Locate the cell with the specified text and output its [x, y] center coordinate. 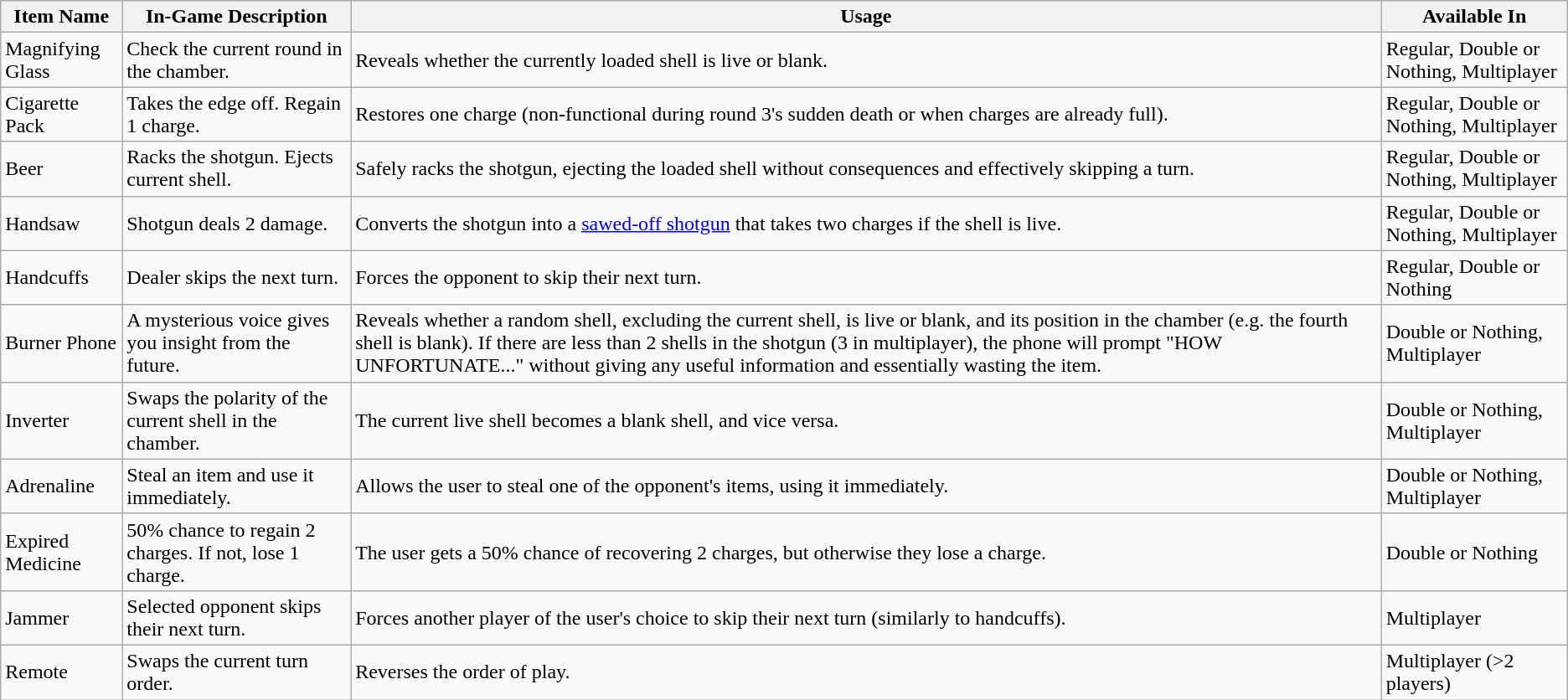
Steal an item and use it immediately. [236, 486]
Racks the shotgun. Ejects current shell. [236, 169]
Safely racks the shotgun, ejecting the loaded shell without consequences and effectively skipping a turn. [866, 169]
The user gets a 50% chance of recovering 2 charges, but otherwise they lose a charge. [866, 552]
Reveals whether the currently loaded shell is live or blank. [866, 60]
Usage [866, 17]
Handcuffs [62, 278]
Available In [1474, 17]
Expired Medicine [62, 552]
Converts the shotgun into a sawed-off shotgun that takes two charges if the shell is live. [866, 223]
50% chance to regain 2 charges. If not, lose 1 charge. [236, 552]
Forces the opponent to skip their next turn. [866, 278]
Multiplayer [1474, 618]
Swaps the current turn order. [236, 672]
Reverses the order of play. [866, 672]
Allows the user to steal one of the opponent's items, using it immediately. [866, 486]
Item Name [62, 17]
A mysterious voice gives you insight from the future. [236, 343]
Shotgun deals 2 damage. [236, 223]
Inverter [62, 420]
Multiplayer (>2 players) [1474, 672]
Dealer skips the next turn. [236, 278]
Cigarette Pack [62, 114]
Burner Phone [62, 343]
Jammer [62, 618]
Swaps the polarity of the current shell in the chamber. [236, 420]
Double or Nothing [1474, 552]
In-Game Description [236, 17]
Restores one charge (non-functional during round 3's sudden death or when charges are already full). [866, 114]
Forces another player of the user's choice to skip their next turn (similarly to handcuffs). [866, 618]
Check the current round in the chamber. [236, 60]
Handsaw [62, 223]
The current live shell becomes a blank shell, and vice versa. [866, 420]
Remote [62, 672]
Regular, Double or Nothing [1474, 278]
Adrenaline [62, 486]
Takes the edge off. Regain 1 charge. [236, 114]
Beer [62, 169]
Magnifying Glass [62, 60]
Selected opponent skips their next turn. [236, 618]
